Identify which cell holds the provided text, then report its (x, y) central coordinate. 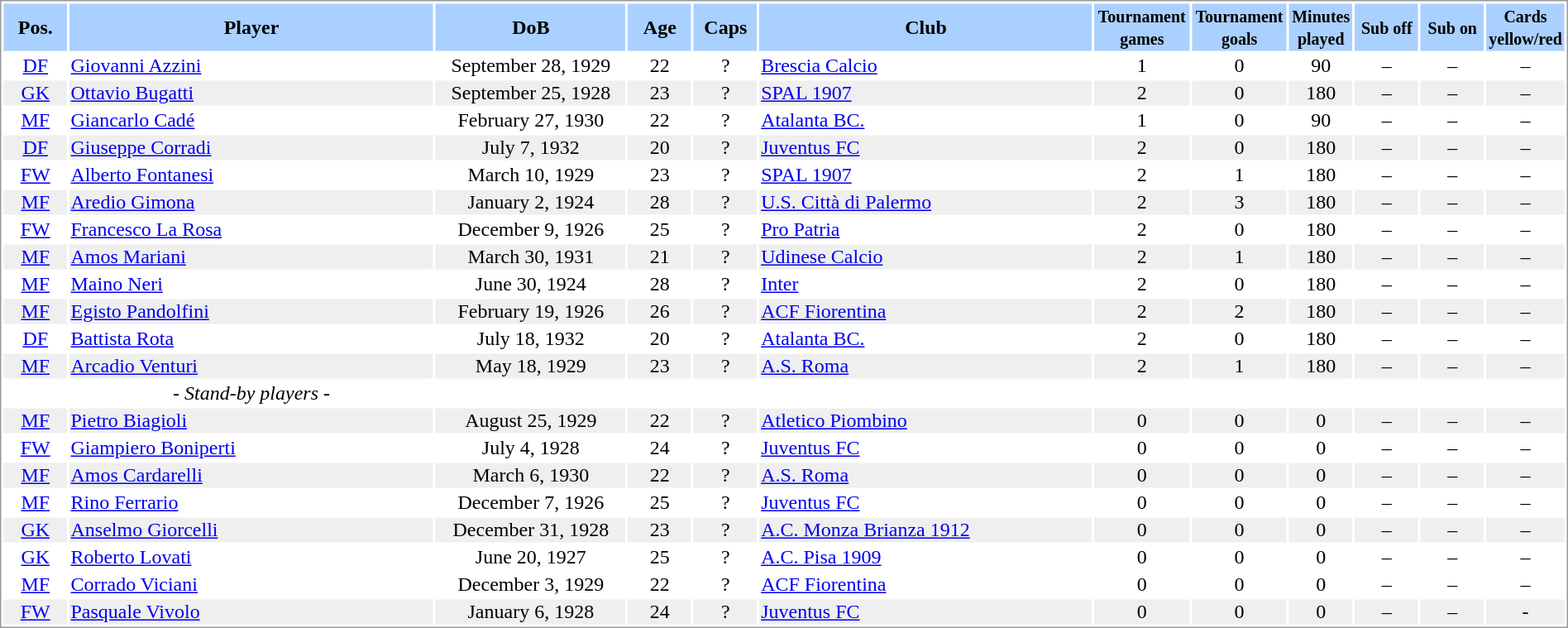
26 (660, 312)
Age (660, 26)
Roberto Lovati (251, 557)
September 28, 1929 (531, 65)
March 30, 1931 (531, 257)
Club (926, 26)
February 19, 1926 (531, 312)
21 (660, 257)
Tournamentgames (1141, 26)
Anselmo Giorcelli (251, 530)
Giovanni Azzini (251, 65)
August 25, 1929 (531, 421)
Amos Cardarelli (251, 476)
Sub off (1386, 26)
Pasquale Vivolo (251, 611)
Caps (726, 26)
Alberto Fontanesi (251, 175)
Udinese Calcio (926, 257)
Giuseppe Corradi (251, 148)
July 4, 1928 (531, 448)
March 10, 1929 (531, 175)
Tournamentgoals (1239, 26)
Pro Patria (926, 229)
Pietro Biagioli (251, 421)
June 30, 1924 (531, 284)
Rino Ferrario (251, 502)
Aredio Gimona (251, 203)
Pos. (35, 26)
Inter (926, 284)
Cardsyellow/red (1526, 26)
September 25, 1928 (531, 93)
December 9, 1926 (531, 229)
January 6, 1928 (531, 611)
December 7, 1926 (531, 502)
Francesco La Rosa (251, 229)
Brescia Calcio (926, 65)
July 7, 1932 (531, 148)
December 3, 1929 (531, 585)
Corrado Viciani (251, 585)
A.C. Monza Brianza 1912 (926, 530)
June 20, 1927 (531, 557)
February 27, 1930 (531, 120)
3 (1239, 203)
Minutesplayed (1322, 26)
March 6, 1930 (531, 476)
A.C. Pisa 1909 (926, 557)
January 2, 1924 (531, 203)
- (1526, 611)
Amos Mariani (251, 257)
U.S. Città di Palermo (926, 203)
DoB (531, 26)
Maino Neri (251, 284)
Battista Rota (251, 338)
Ottavio Bugatti (251, 93)
Egisto Pandolfini (251, 312)
Giancarlo Cadé (251, 120)
July 18, 1932 (531, 338)
December 31, 1928 (531, 530)
Player (251, 26)
- Stand-by players - (251, 393)
Arcadio Venturi (251, 367)
Giampiero Boniperti (251, 448)
Atletico Piombino (926, 421)
May 18, 1929 (531, 367)
Sub on (1452, 26)
